Identify which cell holds the provided text, then report its (X, Y) central coordinate. 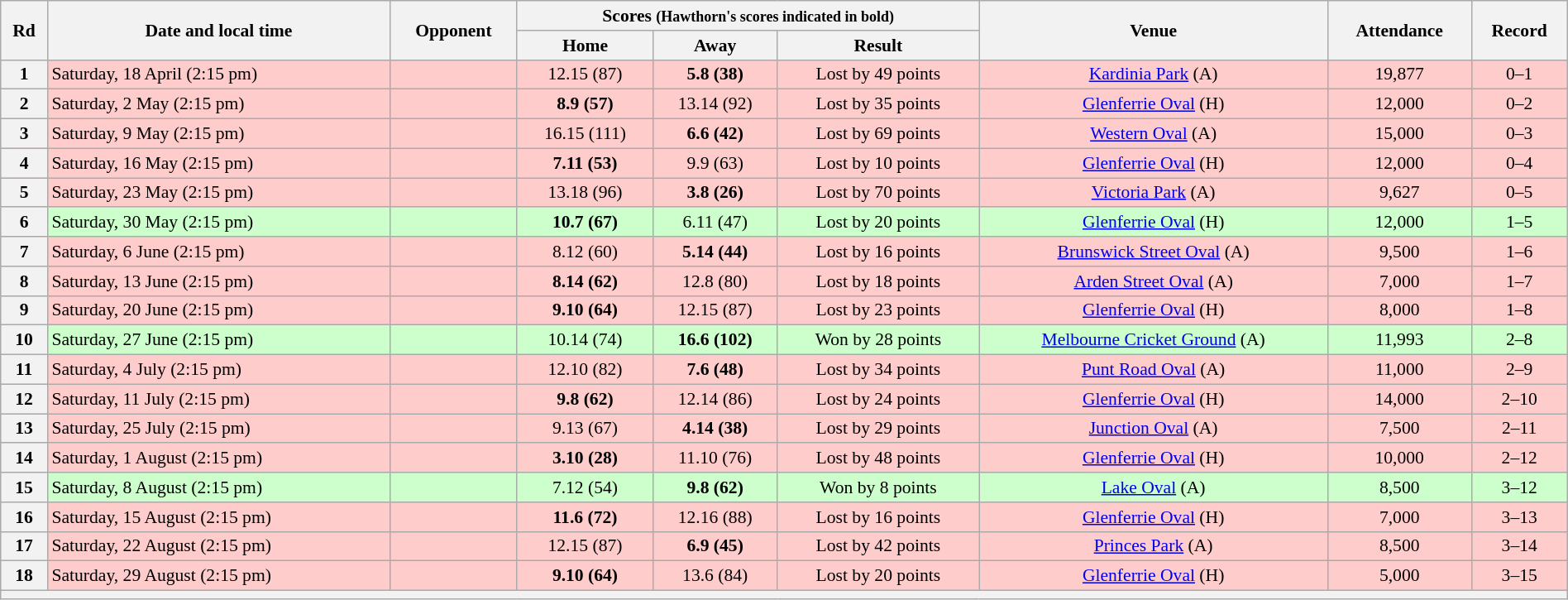
17 (25, 546)
Lost by 10 points (878, 163)
5,000 (1399, 576)
Lost by 49 points (878, 74)
Kardinia Park (A) (1153, 74)
Melbourne Cricket Ground (A) (1153, 340)
5.8 (38) (715, 74)
3–15 (1519, 576)
Brunswick Street Oval (A) (1153, 252)
8 (25, 281)
7.12 (54) (585, 487)
9 (25, 310)
Princes Park (A) (1153, 546)
0–5 (1519, 193)
Lost by 29 points (878, 429)
8,000 (1399, 310)
16 (25, 517)
12.10 (82) (585, 370)
Result (878, 46)
Lost by 18 points (878, 281)
Lost by 42 points (878, 546)
1 (25, 74)
1–7 (1519, 281)
2–11 (1519, 429)
Saturday, 16 May (2:15 pm) (218, 163)
Saturday, 1 August (2:15 pm) (218, 458)
13.18 (96) (585, 193)
13.14 (92) (715, 104)
Saturday, 23 May (2:15 pm) (218, 193)
11 (25, 370)
10.7 (67) (585, 223)
3.10 (28) (585, 458)
2–12 (1519, 458)
Lost by 48 points (878, 458)
0–1 (1519, 74)
9.13 (67) (585, 429)
10.14 (74) (585, 340)
11.6 (72) (585, 517)
Saturday, 4 July (2:15 pm) (218, 370)
7.6 (48) (715, 370)
Saturday, 20 June (2:15 pm) (218, 310)
Venue (1153, 30)
Saturday, 15 August (2:15 pm) (218, 517)
14 (25, 458)
1–8 (1519, 310)
Saturday, 30 May (2:15 pm) (218, 223)
7,500 (1399, 429)
8.14 (62) (585, 281)
Saturday, 2 May (2:15 pm) (218, 104)
2–8 (1519, 340)
9,500 (1399, 252)
11,000 (1399, 370)
0–2 (1519, 104)
3–13 (1519, 517)
12.8 (80) (715, 281)
15,000 (1399, 134)
16.15 (111) (585, 134)
10 (25, 340)
2 (25, 104)
4.14 (38) (715, 429)
14,000 (1399, 399)
5.14 (44) (715, 252)
3–14 (1519, 546)
Lost by 23 points (878, 310)
4 (25, 163)
Victoria Park (A) (1153, 193)
Saturday, 27 June (2:15 pm) (218, 340)
8.9 (57) (585, 104)
Saturday, 22 August (2:15 pm) (218, 546)
8.12 (60) (585, 252)
Date and local time (218, 30)
Home (585, 46)
Saturday, 13 June (2:15 pm) (218, 281)
6.9 (45) (715, 546)
Saturday, 11 July (2:15 pm) (218, 399)
Away (715, 46)
Lake Oval (A) (1153, 487)
7.11 (53) (585, 163)
Saturday, 6 June (2:15 pm) (218, 252)
7 (25, 252)
Arden Street Oval (A) (1153, 281)
0–4 (1519, 163)
16.6 (102) (715, 340)
1–6 (1519, 252)
Saturday, 8 August (2:15 pm) (218, 487)
1–5 (1519, 223)
Lost by 24 points (878, 399)
3.8 (26) (715, 193)
3–12 (1519, 487)
Lost by 34 points (878, 370)
Saturday, 18 April (2:15 pm) (218, 74)
13.6 (84) (715, 576)
Rd (25, 30)
6 (25, 223)
6.6 (42) (715, 134)
5 (25, 193)
Western Oval (A) (1153, 134)
11,993 (1399, 340)
0–3 (1519, 134)
9,627 (1399, 193)
Won by 28 points (878, 340)
6.11 (47) (715, 223)
2–10 (1519, 399)
Lost by 69 points (878, 134)
Punt Road Oval (A) (1153, 370)
Attendance (1399, 30)
Scores (Hawthorn's scores indicated in bold) (748, 16)
Saturday, 25 July (2:15 pm) (218, 429)
12.14 (86) (715, 399)
3 (25, 134)
19,877 (1399, 74)
11.10 (76) (715, 458)
Record (1519, 30)
15 (25, 487)
Lost by 35 points (878, 104)
18 (25, 576)
2–9 (1519, 370)
9.9 (63) (715, 163)
Lost by 70 points (878, 193)
Opponent (453, 30)
Saturday, 9 May (2:15 pm) (218, 134)
Saturday, 29 August (2:15 pm) (218, 576)
Won by 8 points (878, 487)
10,000 (1399, 458)
13 (25, 429)
12 (25, 399)
12.16 (88) (715, 517)
Junction Oval (A) (1153, 429)
